Return the (x, y) coordinate for the center point of the cell that contains the specified text.  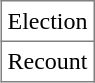
Election (48, 21)
Recount (48, 61)
